From the cell containing the given text, extract its center point as (x, y) coordinate. 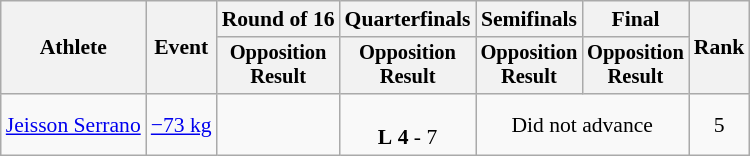
5 (720, 124)
Quarterfinals (408, 19)
Jeisson Serrano (74, 124)
Event (182, 48)
Final (636, 19)
Rank (720, 48)
Athlete (74, 48)
Round of 16 (278, 19)
−73 kg (182, 124)
Did not advance (582, 124)
L 4 - 7 (408, 124)
Semifinals (530, 19)
